Return (X, Y) of the center of cell containing provided text 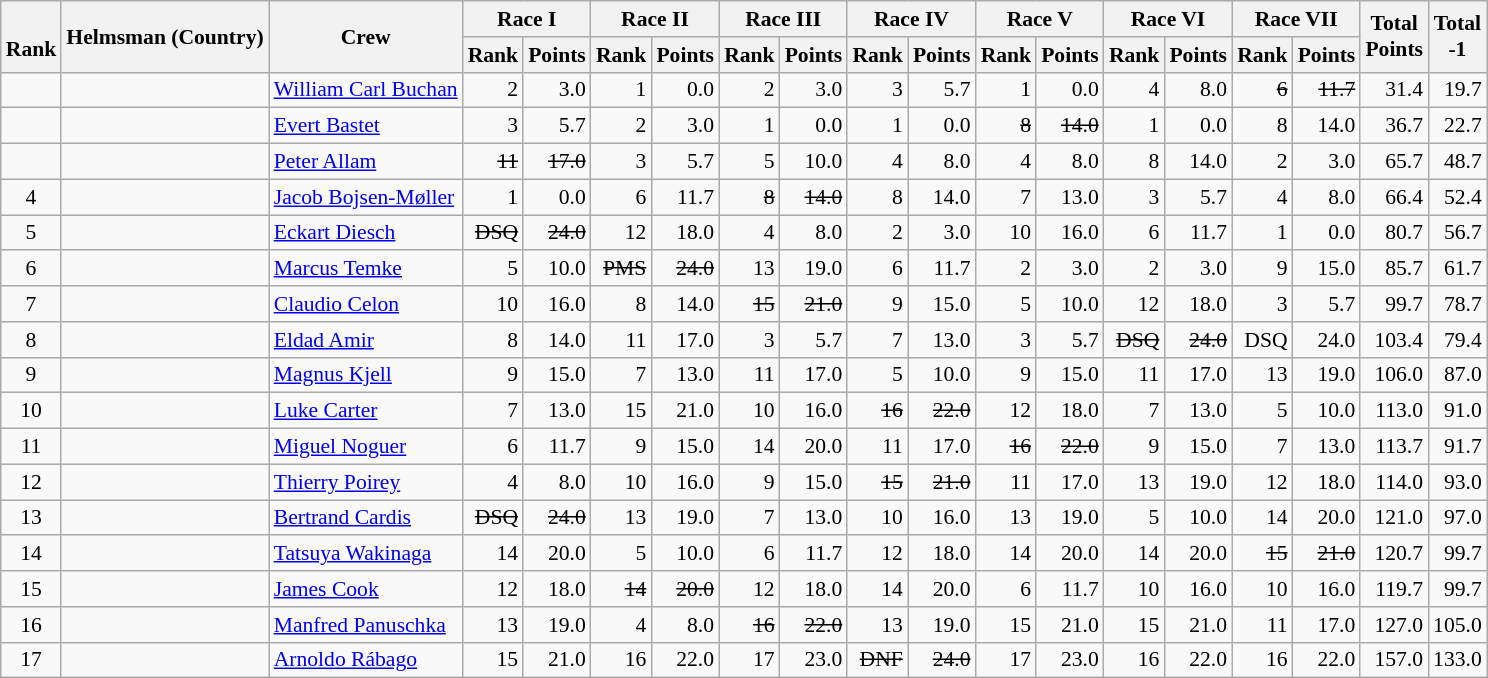
Total Points (1394, 36)
Race II (655, 19)
91.0 (1458, 411)
Evert Bastet (366, 126)
119.7 (1394, 589)
Helmsman (Country) (164, 36)
61.7 (1458, 269)
Manfred Panuschka (366, 625)
36.7 (1394, 126)
87.0 (1458, 375)
103.4 (1394, 340)
Race I (527, 19)
85.7 (1394, 269)
Thierry Poirey (366, 482)
22.7 (1458, 126)
113.7 (1394, 447)
Race IV (911, 19)
Eldad Amir (366, 340)
113.0 (1394, 411)
Crew (366, 36)
105.0 (1458, 625)
Bertrand Cardis (366, 518)
Miguel Noguer (366, 447)
56.7 (1458, 233)
52.4 (1458, 197)
Magnus Kjell (366, 375)
Race V (1040, 19)
James Cook (366, 589)
97.0 (1458, 518)
Race VI (1168, 19)
PMS (622, 269)
133.0 (1458, 660)
19.7 (1458, 90)
Tatsuya Wakinaga (366, 554)
121.0 (1394, 518)
106.0 (1394, 375)
78.7 (1458, 304)
Eckart Diesch (366, 233)
127.0 (1394, 625)
120.7 (1394, 554)
91.7 (1458, 447)
31.4 (1394, 90)
Jacob Bojsen-Møller (366, 197)
Race III (783, 19)
Arnoldo Rábago (366, 660)
Marcus Temke (366, 269)
Race VII (1296, 19)
65.7 (1394, 162)
66.4 (1394, 197)
93.0 (1458, 482)
Total-1 (1458, 36)
DNF (878, 660)
79.4 (1458, 340)
William Carl Buchan (366, 90)
Luke Carter (366, 411)
Peter Allam (366, 162)
Claudio Celon (366, 304)
48.7 (1458, 162)
157.0 (1394, 660)
114.0 (1394, 482)
80.7 (1394, 233)
